Return the [X, Y] coordinate for the center point of the cell that contains the specified text.  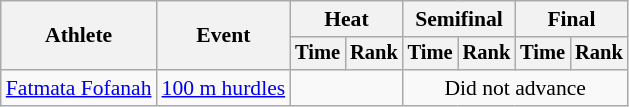
Athlete [79, 36]
Event [224, 36]
Fatmata Fofanah [79, 88]
Did not advance [516, 88]
Final [571, 19]
100 m hurdles [224, 88]
Heat [346, 19]
Semifinal [459, 19]
